Provide the (x, y) coordinate of the cell's center where the given text is located.  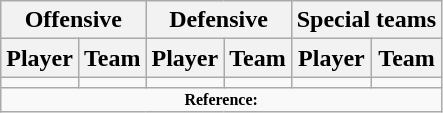
Defensive (218, 20)
Offensive (74, 20)
Reference: (222, 100)
Special teams (366, 20)
